Scan for the cell matching the given text and deliver its (X, Y) coordinate at center. 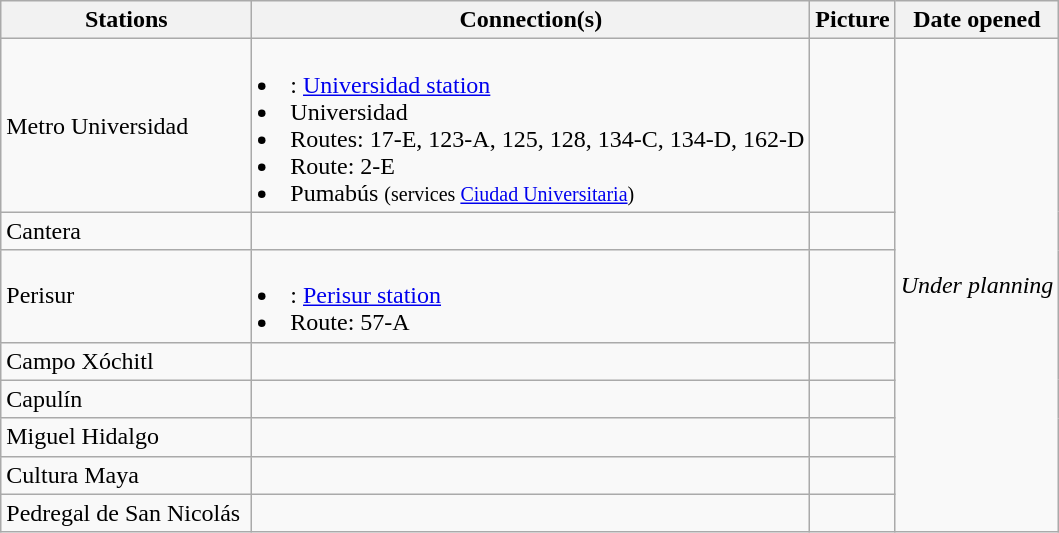
Pedregal de San Nicolás (126, 513)
Cultura Maya (126, 475)
Metro Universidad (126, 126)
Stations (126, 20)
: Perisur station Route: 57-A (531, 296)
Capulín (126, 399)
Cantera (126, 231)
Date opened (977, 20)
Miguel Hidalgo (126, 437)
Connection(s) (531, 20)
Picture (852, 20)
Campo Xóchitl (126, 361)
Under planning (977, 286)
Perisur (126, 296)
: Universidad station Universidad Routes: 17-E, 123-A, 125, 128, 134-C, 134-D, 162-D Route: 2-E Pumabús (services Ciudad Universitaria) (531, 126)
